Return [x, y] of the center of cell containing provided text 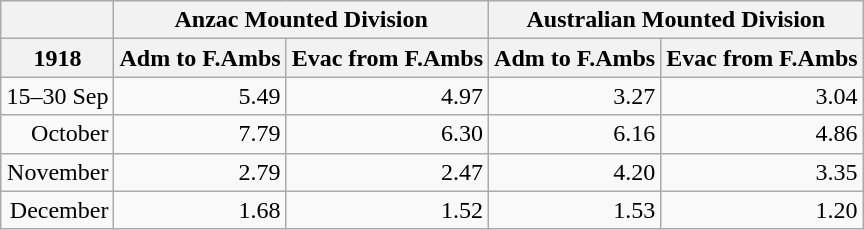
1.52 [387, 210]
1918 [58, 58]
3.35 [762, 172]
2.47 [387, 172]
4.86 [762, 134]
2.79 [200, 172]
November [58, 172]
1.20 [762, 210]
Australian Mounted Division [676, 20]
October [58, 134]
6.16 [575, 134]
1.53 [575, 210]
1.68 [200, 210]
3.27 [575, 96]
5.49 [200, 96]
7.79 [200, 134]
15–30 Sep [58, 96]
December [58, 210]
6.30 [387, 134]
4.20 [575, 172]
4.97 [387, 96]
Anzac Mounted Division [302, 20]
3.04 [762, 96]
